Search for the cell housing the specified text and yield its (x, y) center coordinate. 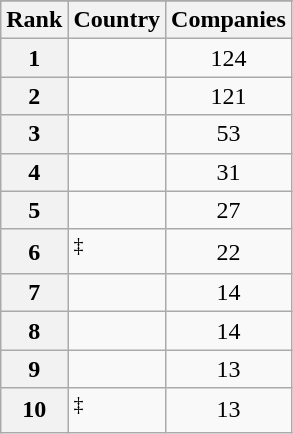
9 (34, 369)
3 (34, 134)
Companies (229, 20)
121 (229, 96)
2 (34, 96)
7 (34, 293)
6 (34, 252)
Country (117, 20)
22 (229, 252)
Rank (34, 20)
31 (229, 172)
1 (34, 58)
53 (229, 134)
5 (34, 210)
8 (34, 331)
4 (34, 172)
10 (34, 410)
124 (229, 58)
27 (229, 210)
